Output the (X, Y) coordinate of the center of the cell containing the given text.  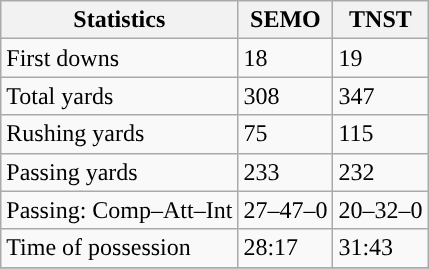
232 (380, 172)
27–47–0 (286, 210)
Time of possession (120, 248)
233 (286, 172)
308 (286, 96)
31:43 (380, 248)
20–32–0 (380, 210)
Passing yards (120, 172)
18 (286, 58)
Total yards (120, 96)
Statistics (120, 20)
75 (286, 134)
115 (380, 134)
Passing: Comp–Att–Int (120, 210)
First downs (120, 58)
TNST (380, 20)
347 (380, 96)
19 (380, 58)
28:17 (286, 248)
SEMO (286, 20)
Rushing yards (120, 134)
